Identify which cell holds the provided text, then report its (X, Y) central coordinate. 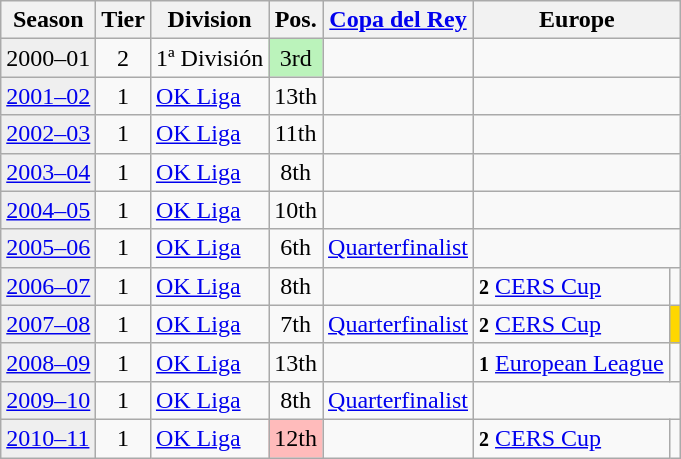
1ª División (209, 58)
Division (209, 20)
1 European League (572, 362)
2004–05 (48, 210)
3rd (296, 58)
12th (296, 438)
11th (296, 134)
2009–10 (48, 400)
2 (124, 58)
2002–03 (48, 134)
6th (296, 248)
Europe (578, 20)
2000–01 (48, 58)
2007–08 (48, 324)
Pos. (296, 20)
2008–09 (48, 362)
Season (48, 20)
7th (296, 324)
2006–07 (48, 286)
Copa del Rey (398, 20)
2005–06 (48, 248)
2003–04 (48, 172)
10th (296, 210)
2010–11 (48, 438)
2001–02 (48, 96)
Tier (124, 20)
